Identify which cell holds the provided text, then report its [X, Y] central coordinate. 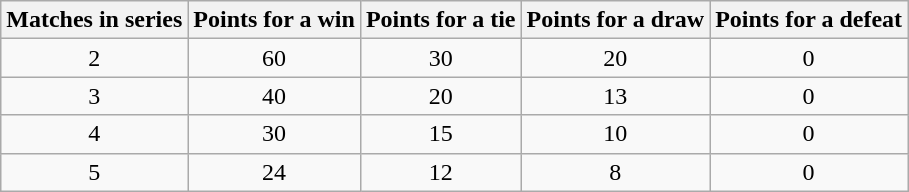
Points for a draw [616, 20]
2 [94, 58]
24 [274, 172]
3 [94, 96]
Points for a win [274, 20]
15 [440, 134]
8 [616, 172]
10 [616, 134]
13 [616, 96]
5 [94, 172]
40 [274, 96]
60 [274, 58]
12 [440, 172]
Matches in series [94, 20]
Points for a defeat [809, 20]
Points for a tie [440, 20]
4 [94, 134]
